Detect which cell encompasses the target text, then output its (X, Y) center coordinate. 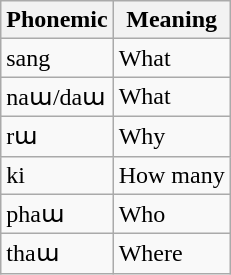
Phonemic (57, 20)
ki (57, 175)
Meaning (172, 20)
naɯ/daɯ (57, 97)
Where (172, 254)
rɯ (57, 136)
How many (172, 175)
Why (172, 136)
sang (57, 58)
thaɯ (57, 254)
phaɯ (57, 214)
Who (172, 214)
